Determine the (x, y) coordinate at the center of the cell enclosing the given text.  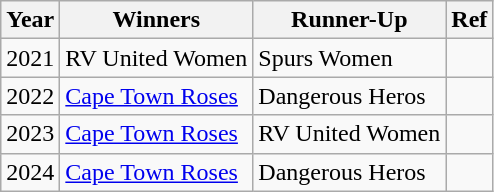
2024 (30, 172)
2023 (30, 134)
Ref (470, 20)
Runner-Up (350, 20)
Spurs Women (350, 58)
2021 (30, 58)
Winners (156, 20)
Year (30, 20)
2022 (30, 96)
